Return the (x, y) coordinate for the center point of the cell that contains the specified text.  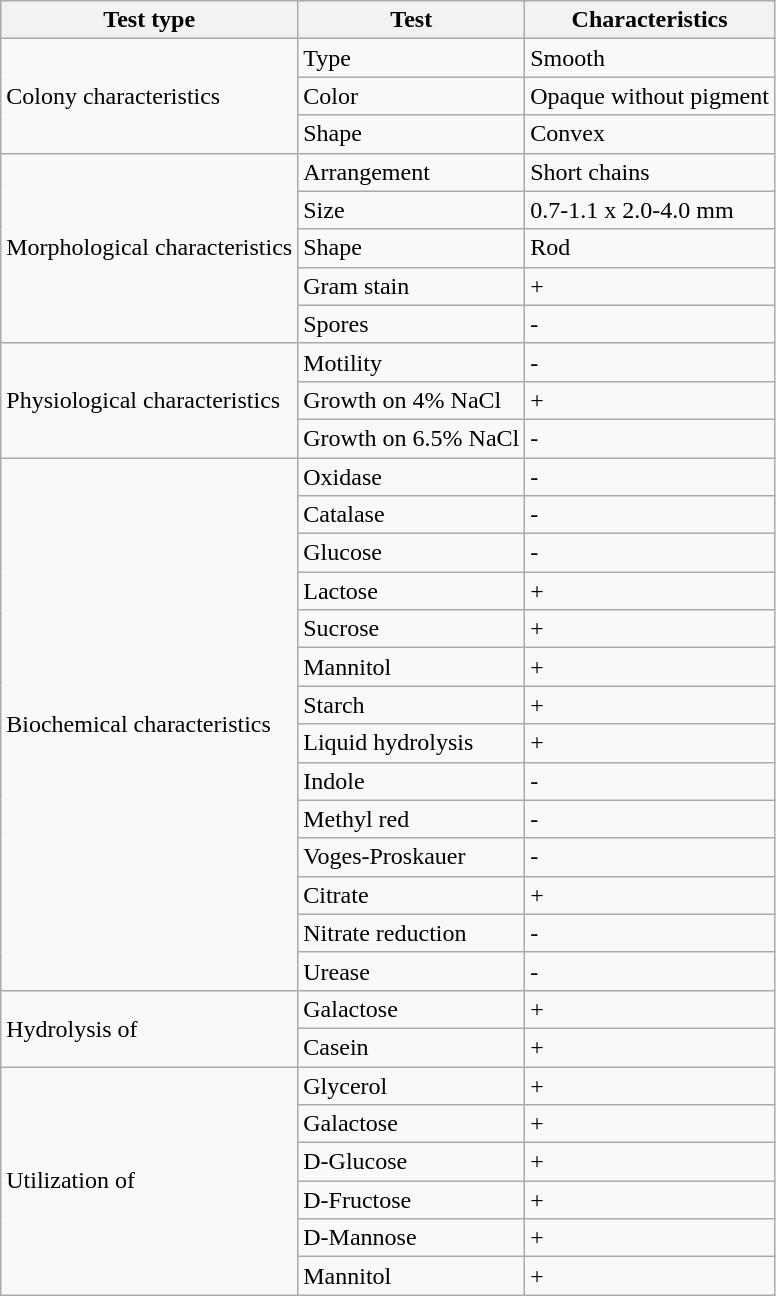
Catalase (412, 515)
Citrate (412, 895)
Indole (412, 781)
Test type (150, 20)
Casein (412, 1047)
Glycerol (412, 1085)
Convex (650, 134)
Colony characteristics (150, 96)
Hydrolysis of (150, 1028)
0.7-1.1 x 2.0-4.0 mm (650, 210)
Spores (412, 324)
Methyl red (412, 819)
Gram stain (412, 286)
Arrangement (412, 172)
D-Glucose (412, 1162)
Physiological characteristics (150, 400)
Starch (412, 705)
Voges-Proskauer (412, 857)
Color (412, 96)
Urease (412, 971)
Type (412, 58)
Nitrate reduction (412, 933)
Opaque without pigment (650, 96)
Glucose (412, 553)
Size (412, 210)
Morphological characteristics (150, 248)
Growth on 4% NaCl (412, 400)
Biochemical characteristics (150, 724)
Lactose (412, 591)
D-Mannose (412, 1238)
Motility (412, 362)
Test (412, 20)
Utilization of (150, 1180)
Liquid hydrolysis (412, 743)
Growth on 6.5% NaCl (412, 438)
Smooth (650, 58)
Characteristics (650, 20)
Short chains (650, 172)
Oxidase (412, 477)
D-Fructose (412, 1200)
Sucrose (412, 629)
Rod (650, 248)
